For the text-containing cell, return its midpoint in (x, y) coordinate format. 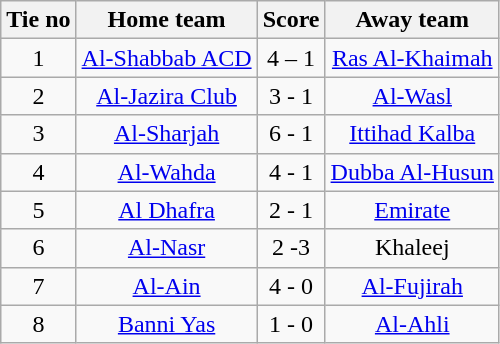
2 -3 (291, 248)
7 (38, 286)
Ittihad Kalba (412, 134)
4 – 1 (291, 58)
5 (38, 210)
Al-Nasr (166, 248)
Al-Fujirah (412, 286)
Al-Sharjah (166, 134)
Al-Ahli (412, 324)
4 - 1 (291, 172)
Al Dhafra (166, 210)
Banni Yas (166, 324)
8 (38, 324)
6 (38, 248)
Ras Al-Khaimah (412, 58)
Score (291, 20)
Al-Jazira Club (166, 96)
4 (38, 172)
Khaleej (412, 248)
Al-Wasl (412, 96)
Emirate (412, 210)
Home team (166, 20)
2 - 1 (291, 210)
Dubba Al-Husun (412, 172)
2 (38, 96)
Al-Ain (166, 286)
4 - 0 (291, 286)
1 (38, 58)
Al-Wahda (166, 172)
3 (38, 134)
Al-Shabbab ACD (166, 58)
Away team (412, 20)
3 - 1 (291, 96)
Tie no (38, 20)
1 - 0 (291, 324)
6 - 1 (291, 134)
